Identify which cell holds the provided text, then report its (X, Y) central coordinate. 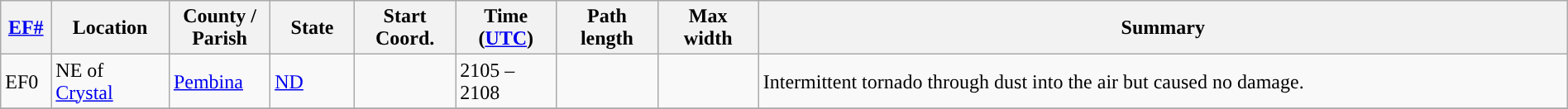
State (313, 28)
ND (313, 81)
2105 – 2108 (506, 81)
Location (111, 28)
Start Coord. (404, 28)
Summary (1163, 28)
Intermittent tornado through dust into the air but caused no damage. (1163, 81)
NE of Crystal (111, 81)
County / Parish (219, 28)
Pembina (219, 81)
EF0 (26, 81)
Time (UTC) (506, 28)
Path length (607, 28)
Max width (708, 28)
EF# (26, 28)
